Locate the cell with the specified text and output its [X, Y] center coordinate. 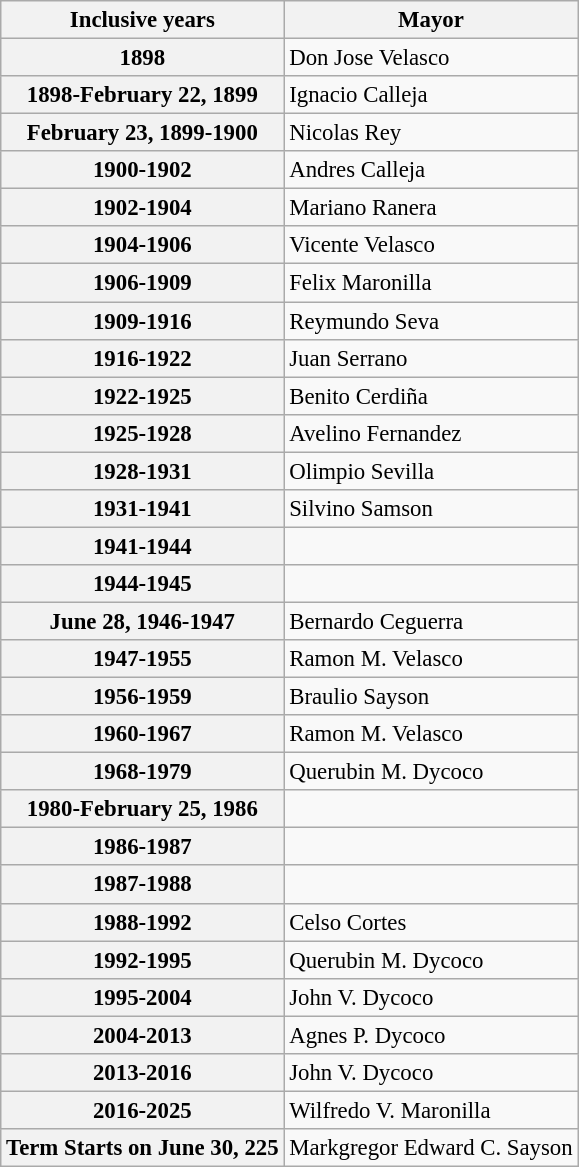
1931-1941 [142, 509]
Mayor [431, 20]
1956-1959 [142, 697]
1904-1906 [142, 245]
Reymundo Seva [431, 321]
1988-1992 [142, 922]
Juan Serrano [431, 358]
1980-February 25, 1986 [142, 809]
2016-2025 [142, 1110]
1900-1902 [142, 170]
Felix Maronilla [431, 283]
Andres Calleja [431, 170]
1898 [142, 58]
Inclusive years [142, 20]
Mariano Ranera [431, 208]
1941-1944 [142, 546]
1986-1987 [142, 847]
February 23, 1899-1900 [142, 133]
Agnes P. Dycoco [431, 1035]
June 28, 1946-1947 [142, 621]
Celso Cortes [431, 922]
Vicente Velasco [431, 245]
Olimpio Sevilla [431, 471]
1906-1909 [142, 283]
1925-1928 [142, 433]
1902-1904 [142, 208]
Silvino Samson [431, 509]
1916-1922 [142, 358]
Wilfredo V. Maronilla [431, 1110]
Nicolas Rey [431, 133]
1898-February 22, 1899 [142, 95]
1947-1955 [142, 659]
Avelino Fernandez [431, 433]
2013-2016 [142, 1073]
Benito Cerdiña [431, 396]
1987-1988 [142, 885]
Don Jose Velasco [431, 58]
1944-1945 [142, 584]
Braulio Sayson [431, 697]
Term Starts on June 30, 225 [142, 1148]
1968-1979 [142, 772]
Ignacio Calleja [431, 95]
1928-1931 [142, 471]
Markgregor Edward C. Sayson [431, 1148]
1995-2004 [142, 997]
1922-1925 [142, 396]
1960-1967 [142, 734]
1992-1995 [142, 960]
Bernardo Ceguerra [431, 621]
1909-1916 [142, 321]
2004-2013 [142, 1035]
